Return the [x, y] coordinate for the center point of the cell that contains the specified text.  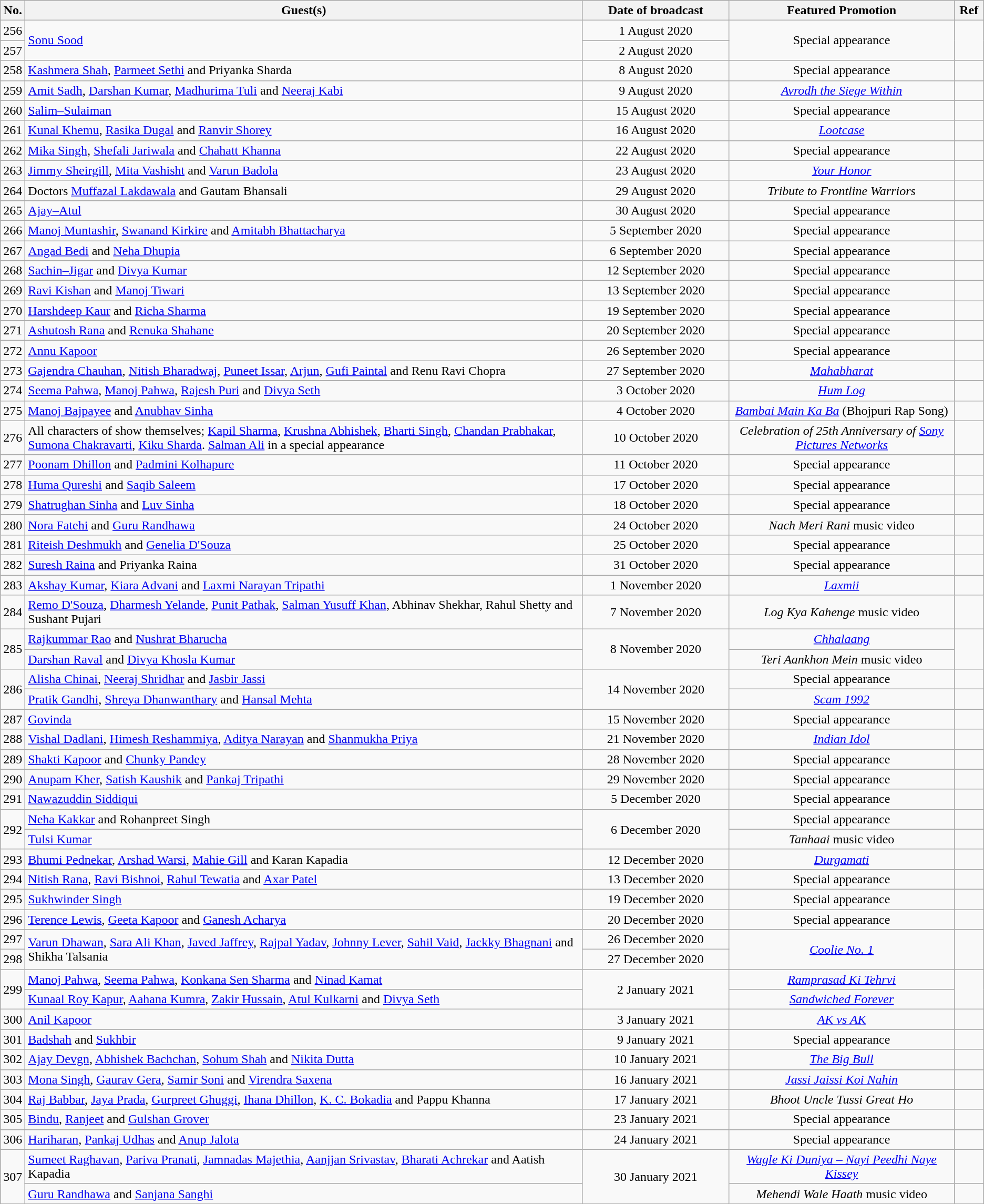
295 [13, 899]
31 October 2020 [656, 565]
The Big Bull [842, 1059]
Angad Bedi and Neha Dhupia [304, 251]
Annu Kapoor [304, 351]
29 November 2020 [656, 779]
Guest(s) [304, 11]
296 [13, 920]
Ramprasad Ki Tehrvi [842, 979]
Chhalaang [842, 639]
256 [13, 30]
Poonam Dhillon and Padmini Kolhapure [304, 465]
Rajkummar Rao and Nushrat Bharucha [304, 639]
19 September 2020 [656, 311]
23 January 2021 [656, 1119]
9 August 2020 [656, 90]
AK vs AK [842, 1019]
30 August 2020 [656, 210]
270 [13, 311]
6 September 2020 [656, 251]
Badshah and Sukhbir [304, 1039]
Ashutosh Rana and Renuka Shahane [304, 331]
15 August 2020 [656, 110]
275 [13, 411]
289 [13, 759]
9 January 2021 [656, 1039]
277 [13, 465]
Guru Randhawa and Sanjana Sanghi [304, 1193]
Scam 1992 [842, 699]
259 [13, 90]
Log Kya Kahenge music video [842, 612]
Jassi Jaissi Koi Nahin [842, 1079]
Nawazuddin Siddiqui [304, 799]
276 [13, 437]
Wagle Ki Duniya – Nayi Peedhi Naye Kissey [842, 1166]
Manoj Bajpayee and Anubhav Sinha [304, 411]
269 [13, 291]
Featured Promotion [842, 11]
292 [13, 829]
Lootcase [842, 130]
299 [13, 989]
307 [13, 1177]
Bhumi Pednekar, Arshad Warsi, Mahie Gill and Karan Kapadia [304, 859]
Sumeet Raghavan, Pariva Pranati, Jamnadas Majethia, Aanjjan Srivastav, Bharati Achrekar and Aatish Kapadia [304, 1166]
Ajay Devgn, Abhishek Bachchan, Sohum Shah and Nikita Dutta [304, 1059]
Jimmy Sheirgill, Mita Vashisht and Varun Badola [304, 170]
28 November 2020 [656, 759]
Coolie No. 1 [842, 950]
Huma Qureshi and Saqib Saleem [304, 485]
268 [13, 271]
286 [13, 689]
7 November 2020 [656, 612]
14 November 2020 [656, 689]
Anil Kapoor [304, 1019]
Nach Meri Rani music video [842, 525]
Neha Kakkar and Rohanpreet Singh [304, 819]
293 [13, 859]
298 [13, 960]
1 August 2020 [656, 30]
Shakti Kapoor and Chunky Pandey [304, 759]
17 January 2021 [656, 1099]
Alisha Chinai, Neeraj Shridhar and Jasbir Jassi [304, 679]
5 September 2020 [656, 230]
Mehendi Wale Haath music video [842, 1193]
300 [13, 1019]
297 [13, 940]
302 [13, 1059]
Manoj Muntashir, Swanand Kirkire and Amitabh Bhattacharya [304, 230]
Pratik Gandhi, Shreya Dhanwanthary and Hansal Mehta [304, 699]
304 [13, 1099]
Akshay Kumar, Kiara Advani and Laxmi Narayan Tripathi [304, 585]
Nora Fatehi and Guru Randhawa [304, 525]
291 [13, 799]
Nitish Rana, Ravi Bishnoi, Rahul Tewatia and Axar Patel [304, 879]
Ravi Kishan and Manoj Tiwari [304, 291]
11 October 2020 [656, 465]
267 [13, 251]
Seema Pahwa, Manoj Pahwa, Rajesh Puri and Divya Seth [304, 391]
Teri Aankhon Mein music video [842, 659]
283 [13, 585]
24 January 2021 [656, 1139]
19 December 2020 [656, 899]
2 January 2021 [656, 989]
4 October 2020 [656, 411]
Ref [969, 11]
Gajendra Chauhan, Nitish Bharadwaj, Puneet Issar, Arjun, Gufi Paintal and Renu Ravi Chopra [304, 371]
266 [13, 230]
Date of broadcast [656, 11]
18 October 2020 [656, 505]
294 [13, 879]
279 [13, 505]
Tribute to Frontline Warriors [842, 190]
273 [13, 371]
Tanhaai music video [842, 839]
280 [13, 525]
Mahabharat [842, 371]
288 [13, 739]
Bhoot Uncle Tussi Great Ho [842, 1099]
Mika Singh, Shefali Jariwala and Chahatt Khanna [304, 150]
12 December 2020 [656, 859]
Celebration of 25th Anniversary of Sony Pictures Networks [842, 437]
281 [13, 545]
278 [13, 485]
27 December 2020 [656, 960]
26 September 2020 [656, 351]
25 October 2020 [656, 545]
13 September 2020 [656, 291]
282 [13, 565]
271 [13, 331]
260 [13, 110]
305 [13, 1119]
290 [13, 779]
16 August 2020 [656, 130]
Riteish Deshmukh and Genelia D'Souza [304, 545]
Bambai Main Ka Ba (Bhojpuri Rap Song) [842, 411]
20 December 2020 [656, 920]
2 August 2020 [656, 50]
261 [13, 130]
Anupam Kher, Satish Kaushik and Pankaj Tripathi [304, 779]
Bindu, Ranjeet and Gulshan Grover [304, 1119]
26 December 2020 [656, 940]
Mona Singh, Gaurav Gera, Samir Soni and Virendra Saxena [304, 1079]
Govinda [304, 719]
13 December 2020 [656, 879]
272 [13, 351]
Durgamati [842, 859]
Avrodh the Siege Within [842, 90]
265 [13, 210]
Harshdeep Kaur and Richa Sharma [304, 311]
3 January 2021 [656, 1019]
262 [13, 150]
Sukhwinder Singh [304, 899]
Tulsi Kumar [304, 839]
15 November 2020 [656, 719]
Remo D'Souza, Dharmesh Yelande, Punit Pathak, Salman Yusuff Khan, Abhinav Shekhar, Rahul Shetty and Sushant Pujari [304, 612]
264 [13, 190]
17 October 2020 [656, 485]
20 September 2020 [656, 331]
23 August 2020 [656, 170]
6 December 2020 [656, 829]
16 January 2021 [656, 1079]
Sonu Sood [304, 40]
5 December 2020 [656, 799]
21 November 2020 [656, 739]
Darshan Raval and Divya Khosla Kumar [304, 659]
Amit Sadh, Darshan Kumar, Madhurima Tuli and Neeraj Kabi [304, 90]
Hum Log [842, 391]
No. [13, 11]
263 [13, 170]
Suresh Raina and Priyanka Raina [304, 565]
303 [13, 1079]
27 September 2020 [656, 371]
Kashmera Shah, Parmeet Sethi and Priyanka Sharda [304, 70]
306 [13, 1139]
Ajay–Atul [304, 210]
30 January 2021 [656, 1177]
Sandwiched Forever [842, 999]
Raj Babbar, Jaya Prada, Gurpreet Ghuggi, Ihana Dhillon, K. C. Bokadia and Pappu Khanna [304, 1099]
258 [13, 70]
284 [13, 612]
301 [13, 1039]
Manoj Pahwa, Seema Pahwa, Konkana Sen Sharma and Ninad Kamat [304, 979]
Terence Lewis, Geeta Kapoor and Ganesh Acharya [304, 920]
1 November 2020 [656, 585]
Hariharan, Pankaj Udhas and Anup Jalota [304, 1139]
287 [13, 719]
Varun Dhawan, Sara Ali Khan, Javed Jaffrey, Rajpal Yadav, Johnny Lever, Sahil Vaid, Jackky Bhagnani and Shikha Talsania [304, 950]
Shatrughan Sinha and Luv Sinha [304, 505]
Vishal Dadlani, Himesh Reshammiya, Aditya Narayan and Shanmukha Priya [304, 739]
Kunal Khemu, Rasika Dugal and Ranvir Shorey [304, 130]
3 October 2020 [656, 391]
Laxmii [842, 585]
Indian Idol [842, 739]
22 August 2020 [656, 150]
Doctors Muffazal Lakdawala and Gautam Bhansali [304, 190]
Kunaal Roy Kapur, Aahana Kumra, Zakir Hussain, Atul Kulkarni and Divya Seth [304, 999]
Salim–Sulaiman [304, 110]
Sachin–Jigar and Divya Kumar [304, 271]
274 [13, 391]
24 October 2020 [656, 525]
257 [13, 50]
10 January 2021 [656, 1059]
285 [13, 649]
12 September 2020 [656, 271]
29 August 2020 [656, 190]
10 October 2020 [656, 437]
Your Honor [842, 170]
8 August 2020 [656, 70]
8 November 2020 [656, 649]
